Identify which cell holds the provided text, then report its (x, y) central coordinate. 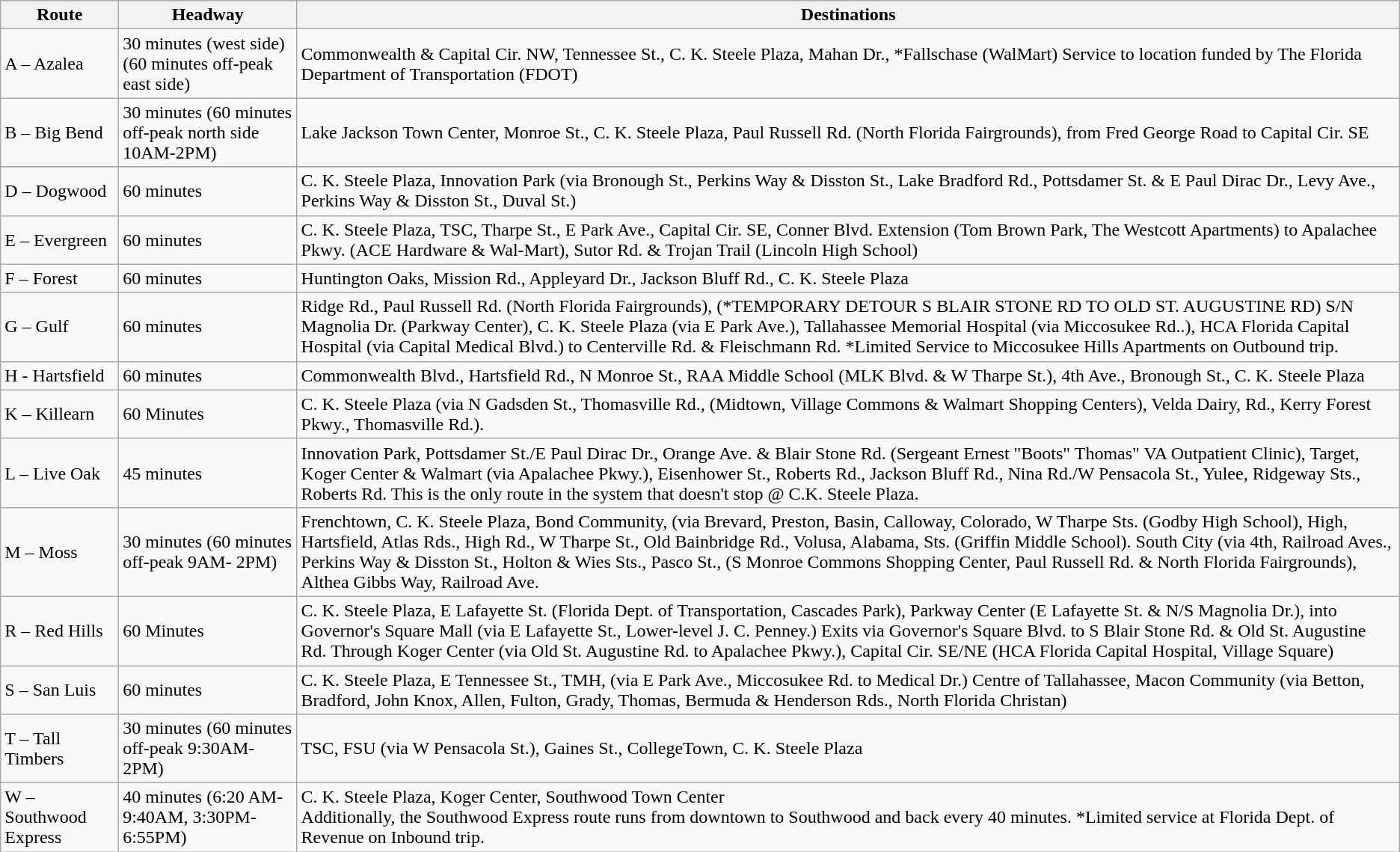
30 minutes (60 minutes off-peak north side 10AM-2PM) (208, 132)
M – Moss (60, 552)
30 minutes (60 minutes off-peak 9:30AM-2PM) (208, 749)
G – Gulf (60, 327)
E – Evergreen (60, 239)
Headway (208, 15)
K – Killearn (60, 414)
Route (60, 15)
R – Red Hills (60, 631)
Destinations (848, 15)
T – Tall Timbers (60, 749)
45 minutes (208, 473)
TSC, FSU (via W Pensacola St.), Gaines St., CollegeTown, C. K. Steele Plaza (848, 749)
D – Dogwood (60, 191)
Huntington Oaks, Mission Rd., Appleyard Dr., Jackson Bluff Rd., C. K. Steele Plaza (848, 278)
W – Southwood Express (60, 818)
40 minutes (6:20 AM-9:40AM, 3:30PM-6:55PM) (208, 818)
H - Hartsfield (60, 376)
A – Azalea (60, 64)
B – Big Bend (60, 132)
Lake Jackson Town Center, Monroe St., C. K. Steele Plaza, Paul Russell Rd. (North Florida Fairgrounds), from Fred George Road to Capital Cir. SE (848, 132)
30 minutes (60 minutes off-peak 9AM- 2PM) (208, 552)
Commonwealth Blvd., Hartsfield Rd., N Monroe St., RAA Middle School (MLK Blvd. & W Tharpe St.), 4th Ave., Bronough St., C. K. Steele Plaza (848, 376)
30 minutes (west side) (60 minutes off-peak east side) (208, 64)
F – Forest (60, 278)
S – San Luis (60, 690)
L – Live Oak (60, 473)
